Capture the cell that displays the provided text and extract its (x, y) central coordinate. 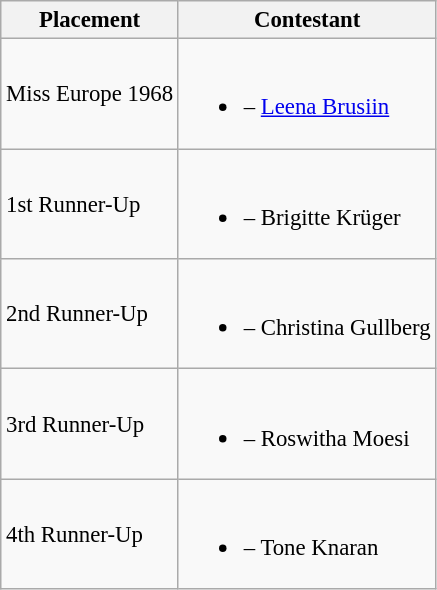
Placement (90, 20)
– Leena Brusiin (306, 94)
– Christina Gullberg (306, 314)
– Tone Knaran (306, 534)
1st Runner-Up (90, 204)
3rd Runner-Up (90, 424)
Contestant (306, 20)
4th Runner-Up (90, 534)
– Roswitha Moesi (306, 424)
2nd Runner-Up (90, 314)
– Brigitte Krüger (306, 204)
Miss Europe 1968 (90, 94)
